Identify which cell holds the provided text, then report its [X, Y] central coordinate. 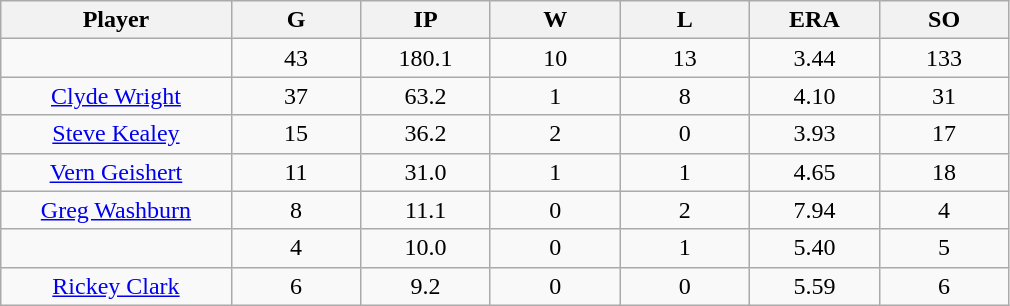
5.40 [815, 248]
L [685, 20]
5.59 [815, 286]
31.0 [426, 172]
SO [944, 20]
3.44 [815, 58]
7.94 [815, 210]
17 [944, 134]
Rickey Clark [116, 286]
11.1 [426, 210]
15 [296, 134]
9.2 [426, 286]
13 [685, 58]
Steve Kealey [116, 134]
133 [944, 58]
10 [555, 58]
18 [944, 172]
W [555, 20]
37 [296, 96]
ERA [815, 20]
3.93 [815, 134]
Vern Geishert [116, 172]
4.65 [815, 172]
63.2 [426, 96]
G [296, 20]
Player [116, 20]
IP [426, 20]
10.0 [426, 248]
43 [296, 58]
Clyde Wright [116, 96]
4.10 [815, 96]
36.2 [426, 134]
180.1 [426, 58]
Greg Washburn [116, 210]
5 [944, 248]
31 [944, 96]
11 [296, 172]
